Output the (x, y) coordinate of the center of the cell containing the given text.  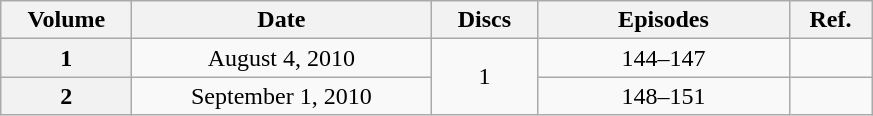
148–151 (664, 96)
144–147 (664, 58)
September 1, 2010 (282, 96)
Episodes (664, 20)
Volume (66, 20)
Date (282, 20)
Discs (484, 20)
August 4, 2010 (282, 58)
Ref. (830, 20)
2 (66, 96)
